Extract the (X, Y) coordinate from the center of the cell holding the provided text.  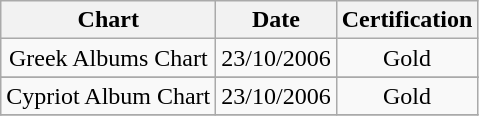
Date (276, 20)
Certification (407, 20)
Cypriot Album Chart (108, 96)
Greek Albums Chart (108, 58)
Chart (108, 20)
